Capture the cell that displays the provided text and extract its (x, y) central coordinate. 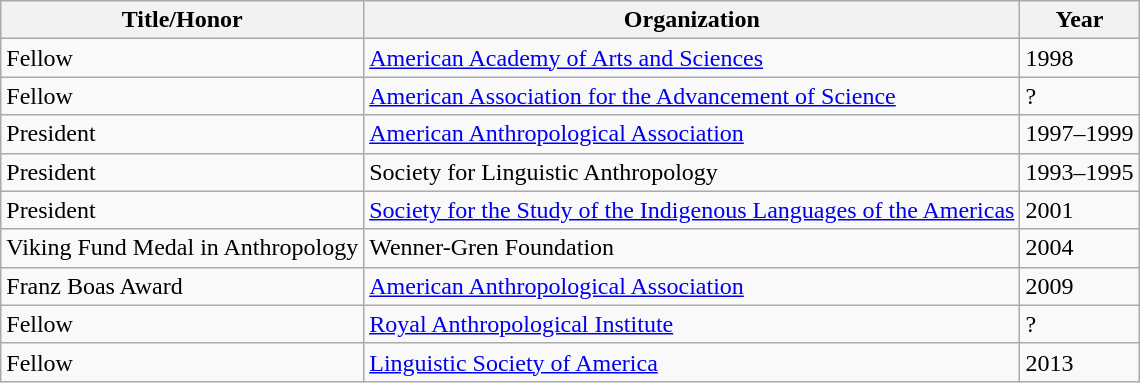
1998 (1080, 58)
American Academy of Arts and Sciences (692, 58)
Franz Boas Award (182, 286)
1997–1999 (1080, 134)
Viking Fund Medal in Anthropology (182, 248)
2004 (1080, 248)
Royal Anthropological Institute (692, 324)
Organization (692, 20)
American Association for the Advancement of Science (692, 96)
2013 (1080, 362)
1993–1995 (1080, 172)
Society for the Study of the Indigenous Languages of the Americas (692, 210)
Title/Honor (182, 20)
2001 (1080, 210)
Linguistic Society of America (692, 362)
2009 (1080, 286)
Wenner-Gren Foundation (692, 248)
Year (1080, 20)
Society for Linguistic Anthropology (692, 172)
